Detect which cell encompasses the target text, then output its [x, y] center coordinate. 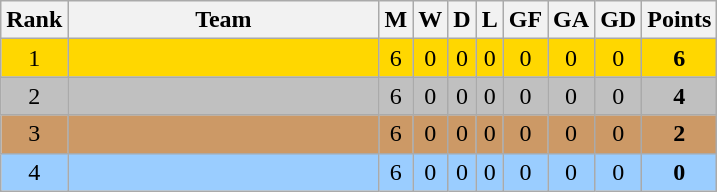
D [462, 20]
3 [34, 134]
W [430, 20]
GA [572, 20]
GD [618, 20]
Team [224, 20]
M [396, 20]
1 [34, 58]
L [490, 20]
GF [525, 20]
Rank [34, 20]
Points [680, 20]
